Search for the cell housing the specified text and yield its (X, Y) center coordinate. 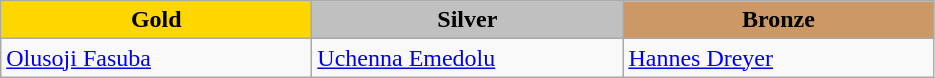
Silver (468, 20)
Olusoji Fasuba (156, 58)
Bronze (778, 20)
Uchenna Emedolu (468, 58)
Gold (156, 20)
Hannes Dreyer (778, 58)
